Search for the cell housing the specified text and yield its [x, y] center coordinate. 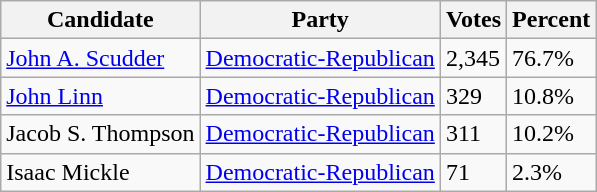
John A. Scudder [100, 58]
311 [473, 134]
329 [473, 96]
71 [473, 172]
10.2% [552, 134]
2.3% [552, 172]
Percent [552, 20]
2,345 [473, 58]
Isaac Mickle [100, 172]
John Linn [100, 96]
Candidate [100, 20]
Votes [473, 20]
Jacob S. Thompson [100, 134]
10.8% [552, 96]
76.7% [552, 58]
Party [320, 20]
